Scan for the cell matching the given text and deliver its [X, Y] coordinate at center. 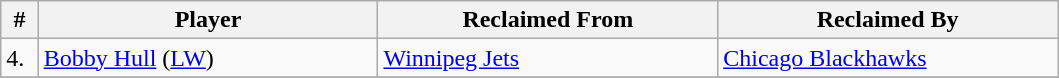
Reclaimed From [548, 20]
Chicago Blackhawks [888, 58]
4. [20, 58]
Reclaimed By [888, 20]
# [20, 20]
Bobby Hull (LW) [208, 58]
Winnipeg Jets [548, 58]
Player [208, 20]
